Detect which cell encompasses the target text, then output its (x, y) center coordinate. 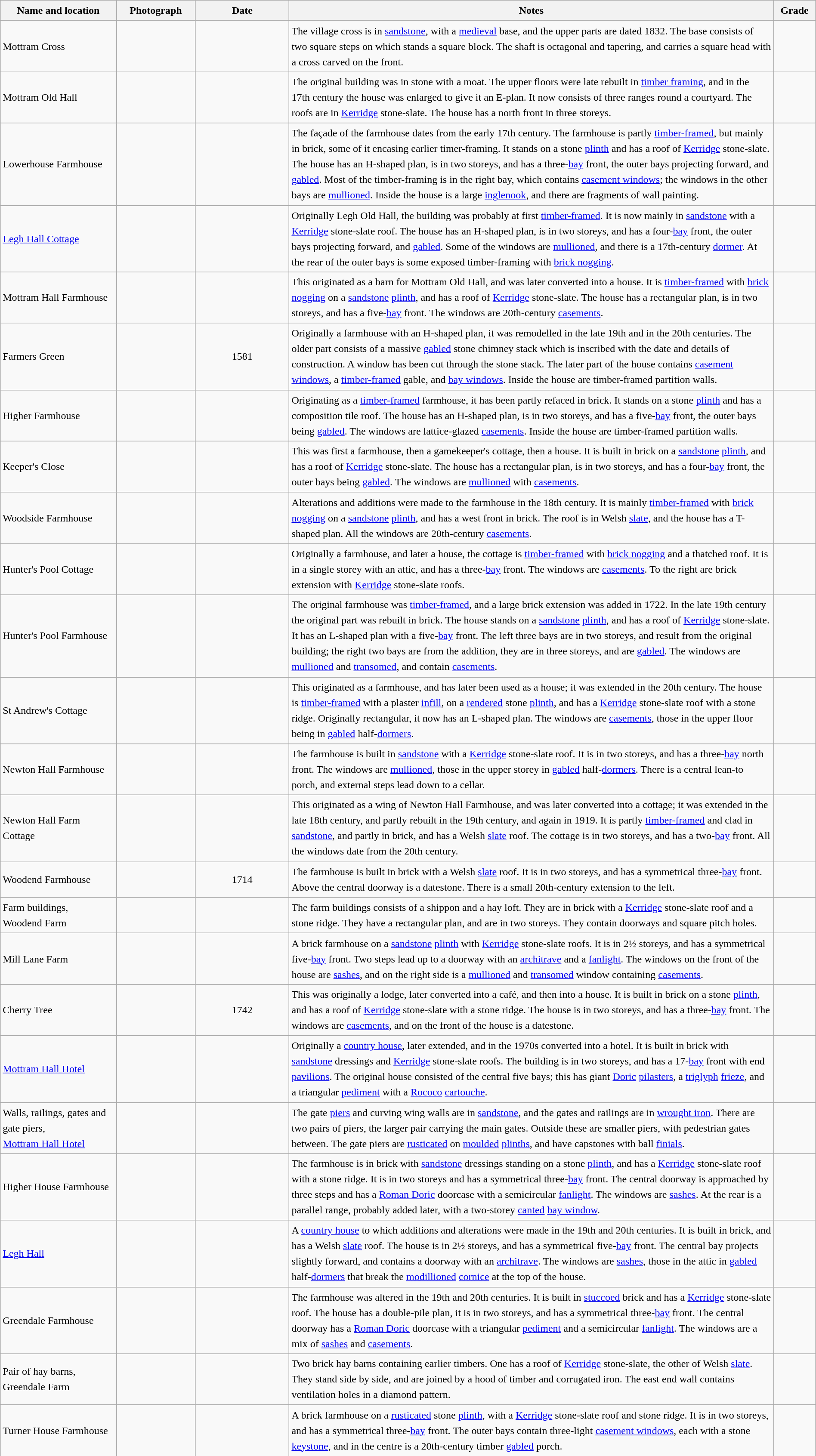
Higher House Farmhouse (59, 1187)
Cherry Tree (59, 1010)
Newton Hall Farm Cottage (59, 829)
Grade (794, 10)
Name and location (59, 10)
Turner House Farmhouse (59, 1430)
Hunter's Pool Cottage (59, 569)
Pair of hay barns,Greendale Farm (59, 1379)
Greendale Farmhouse (59, 1320)
Walls, railings, gates and gate piers,Mottram Hall Hotel (59, 1128)
Mottram Hall Farmhouse (59, 298)
Lowerhouse Farmhouse (59, 164)
Legh Hall (59, 1254)
Newton Hall Farmhouse (59, 769)
Notes (531, 10)
Mottram Old Hall (59, 97)
Mottram Cross (59, 46)
Date (242, 10)
Woodend Farmhouse (59, 879)
St Andrew's Cottage (59, 711)
Mill Lane Farm (59, 959)
Woodside Farmhouse (59, 518)
Higher Farmhouse (59, 416)
Hunter's Pool Farmhouse (59, 636)
1581 (242, 356)
Farmers Green (59, 356)
1714 (242, 879)
Keeper's Close (59, 466)
1742 (242, 1010)
Legh Hall Cottage (59, 238)
Farm buildings,Woodend Farm (59, 916)
Mottram Hall Hotel (59, 1069)
Photograph (156, 10)
